Provide the (X, Y) coordinate of the cell's center where the given text is located.  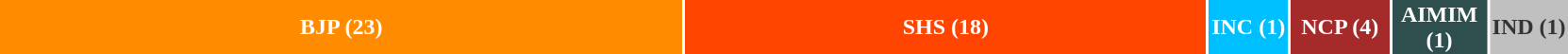
SHS (18) (945, 27)
INC (1) (1248, 27)
NCP (4) (1340, 27)
AIMIM (1) (1439, 27)
BJP (23) (342, 27)
